From the cell containing the given text, extract its center point as [X, Y] coordinate. 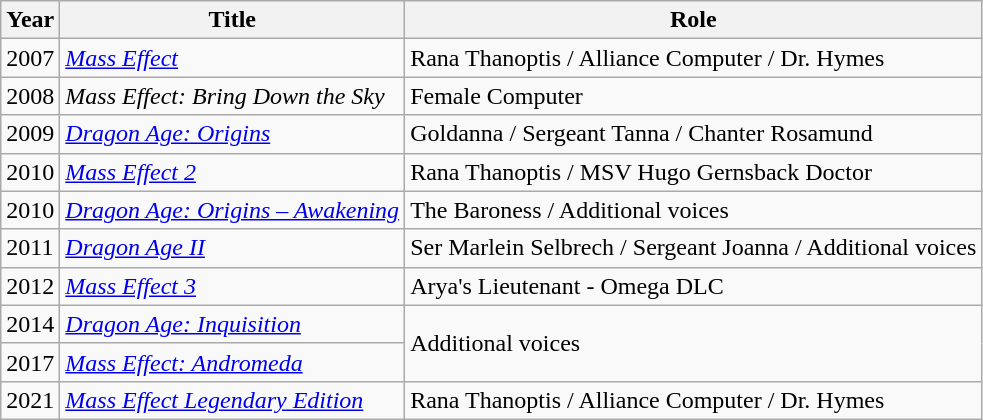
Additional voices [694, 343]
Dragon Age: Inquisition [232, 324]
2008 [30, 96]
Mass Effect [232, 58]
2021 [30, 400]
2007 [30, 58]
Dragon Age: Origins – Awakening [232, 210]
Year [30, 20]
Goldanna / Sergeant Tanna / Chanter Rosamund [694, 134]
Mass Effect: Andromeda [232, 362]
2009 [30, 134]
Female Computer [694, 96]
2014 [30, 324]
Rana Thanoptis / MSV Hugo Gernsback Doctor [694, 172]
The Baroness / Additional voices [694, 210]
Mass Effect Legendary Edition [232, 400]
2011 [30, 248]
Role [694, 20]
Arya's Lieutenant - Omega DLC [694, 286]
2017 [30, 362]
Mass Effect 3 [232, 286]
Dragon Age II [232, 248]
Mass Effect: Bring Down the Sky [232, 96]
2012 [30, 286]
Title [232, 20]
Ser Marlein Selbrech / Sergeant Joanna / Additional voices [694, 248]
Dragon Age: Origins [232, 134]
Mass Effect 2 [232, 172]
